Find where the given text appears and provide that cell's center as [x, y] coordinate. 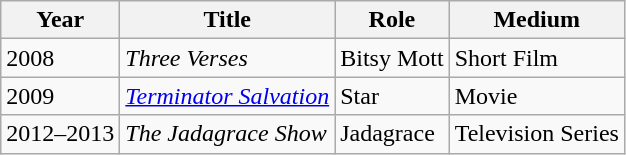
Role [392, 20]
Television Series [536, 134]
Title [228, 20]
Star [392, 96]
Bitsy Mott [392, 58]
Three Verses [228, 58]
Jadagrace [392, 134]
The Jadagrace Show [228, 134]
Year [60, 20]
Medium [536, 20]
Short Film [536, 58]
Movie [536, 96]
2012–2013 [60, 134]
2009 [60, 96]
Terminator Salvation [228, 96]
2008 [60, 58]
